Detect which cell encompasses the target text, then output its [x, y] center coordinate. 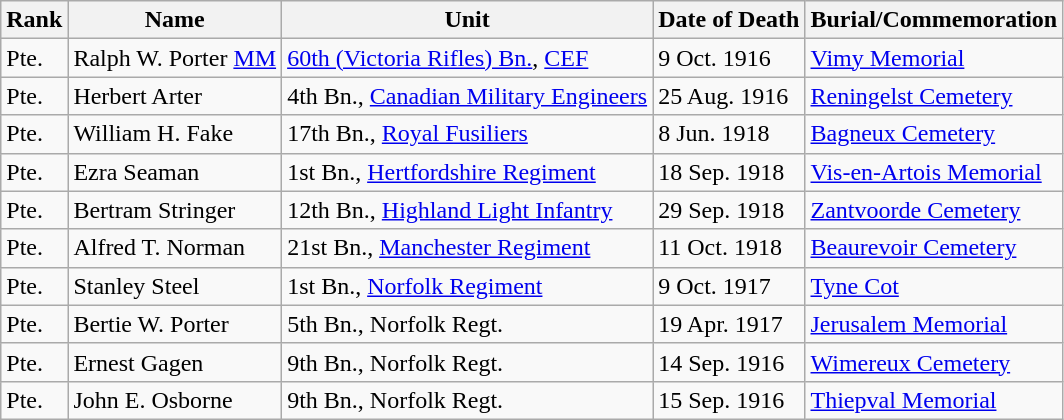
Vis-en-Artois Memorial [934, 172]
Alfred T. Norman [175, 248]
9 Oct. 1916 [729, 58]
Unit [468, 20]
Burial/Commemoration [934, 20]
12th Bn., Highland Light Infantry [468, 210]
29 Sep. 1918 [729, 210]
Rank [34, 20]
Jerusalem Memorial [934, 324]
Bertram Stringer [175, 210]
15 Sep. 1916 [729, 400]
Bertie W. Porter [175, 324]
John E. Osborne [175, 400]
60th (Victoria Rifles) Bn., CEF [468, 58]
Zantvoorde Cemetery [934, 210]
Vimy Memorial [934, 58]
Reningelst Cemetery [934, 96]
Name [175, 20]
14 Sep. 1916 [729, 362]
1st Bn., Norfolk Regiment [468, 286]
Ralph W. Porter MM [175, 58]
25 Aug. 1916 [729, 96]
Ernest Gagen [175, 362]
9 Oct. 1917 [729, 286]
1st Bn., Hertfordshire Regiment [468, 172]
21st Bn., Manchester Regiment [468, 248]
11 Oct. 1918 [729, 248]
8 Jun. 1918 [729, 134]
Stanley Steel [175, 286]
19 Apr. 1917 [729, 324]
Herbert Arter [175, 96]
5th Bn., Norfolk Regt. [468, 324]
18 Sep. 1918 [729, 172]
Beaurevoir Cemetery [934, 248]
William H. Fake [175, 134]
Ezra Seaman [175, 172]
4th Bn., Canadian Military Engineers [468, 96]
Tyne Cot [934, 286]
Wimereux Cemetery [934, 362]
Date of Death [729, 20]
Bagneux Cemetery [934, 134]
Thiepval Memorial [934, 400]
17th Bn., Royal Fusiliers [468, 134]
